Find where the given text appears and provide that cell's center as [X, Y] coordinate. 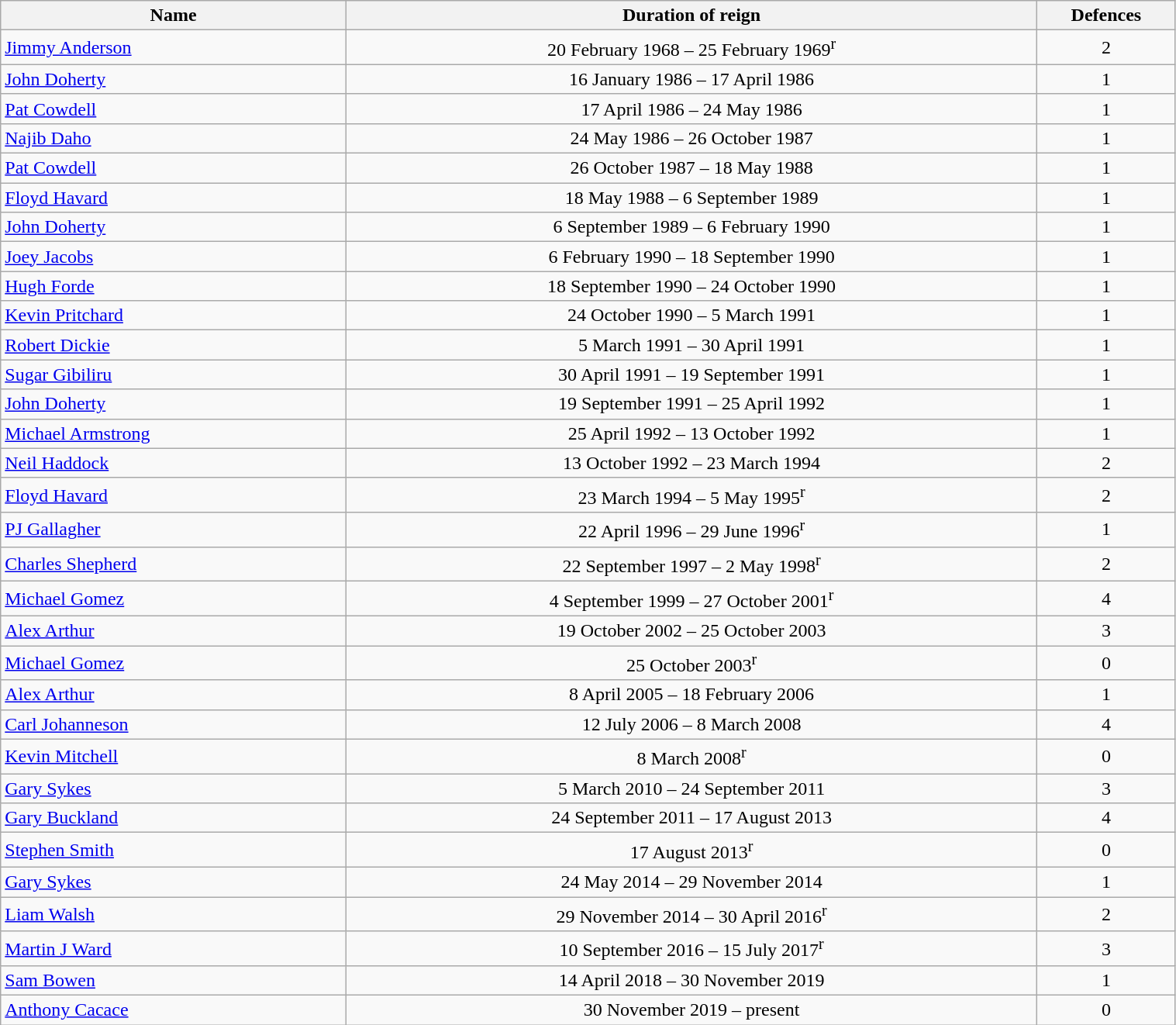
Robert Dickie [174, 345]
22 April 1996 – 29 June 1996r [691, 530]
18 September 1990 – 24 October 1990 [691, 286]
Neil Haddock [174, 463]
24 October 1990 – 5 March 1991 [691, 316]
Anthony Cacace [174, 1010]
5 March 2010 – 24 September 2011 [691, 789]
Michael Armstrong [174, 433]
18 May 1988 – 6 September 1989 [691, 198]
24 May 2014 – 29 November 2014 [691, 882]
17 August 2013r [691, 850]
Jimmy Anderson [174, 48]
24 September 2011 – 17 August 2013 [691, 818]
25 October 2003r [691, 664]
23 March 1994 – 5 May 1995r [691, 495]
16 January 1986 – 17 April 1986 [691, 79]
14 April 2018 – 30 November 2019 [691, 981]
PJ Gallagher [174, 530]
4 September 1999 – 27 October 2001r [691, 599]
30 November 2019 – present [691, 1010]
19 September 1991 – 25 April 1992 [691, 404]
Defences [1106, 16]
Kevin Mitchell [174, 757]
25 April 1992 – 13 October 1992 [691, 433]
26 October 1987 – 18 May 1988 [691, 168]
20 February 1968 – 25 February 1969r [691, 48]
12 July 2006 – 8 March 2008 [691, 724]
Hugh Forde [174, 286]
6 September 1989 – 6 February 1990 [691, 227]
22 September 1997 – 2 May 1998r [691, 564]
Joey Jacobs [174, 257]
Sugar Gibiliru [174, 374]
Carl Johanneson [174, 724]
Sam Bowen [174, 981]
13 October 1992 – 23 March 1994 [691, 463]
24 May 1986 – 26 October 1987 [691, 138]
Stephen Smith [174, 850]
8 March 2008r [691, 757]
Gary Buckland [174, 818]
17 April 1986 – 24 May 1986 [691, 109]
5 March 1991 – 30 April 1991 [691, 345]
19 October 2002 – 25 October 2003 [691, 630]
Martin J Ward [174, 949]
29 November 2014 – 30 April 2016r [691, 913]
30 April 1991 – 19 September 1991 [691, 374]
6 February 1990 – 18 September 1990 [691, 257]
Liam Walsh [174, 913]
Kevin Pritchard [174, 316]
Name [174, 16]
8 April 2005 – 18 February 2006 [691, 695]
Najib Daho [174, 138]
10 September 2016 – 15 July 2017r [691, 949]
Charles Shepherd [174, 564]
Duration of reign [691, 16]
